Extract the [X, Y] coordinate from the center of the cell holding the provided text.  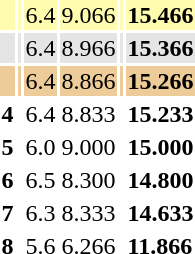
15.266 [160, 81]
8.300 [88, 180]
8.333 [88, 213]
15.000 [160, 147]
14.800 [160, 180]
5 [8, 147]
6.0 [40, 147]
7 [8, 213]
6.3 [40, 213]
15.233 [160, 114]
6.5 [40, 180]
8.966 [88, 48]
14.633 [160, 213]
8.833 [88, 114]
4 [8, 114]
6 [8, 180]
15.466 [160, 15]
8.866 [88, 81]
9.066 [88, 15]
15.366 [160, 48]
9.000 [88, 147]
